Determine the [x, y] coordinate at the center of the cell enclosing the given text.  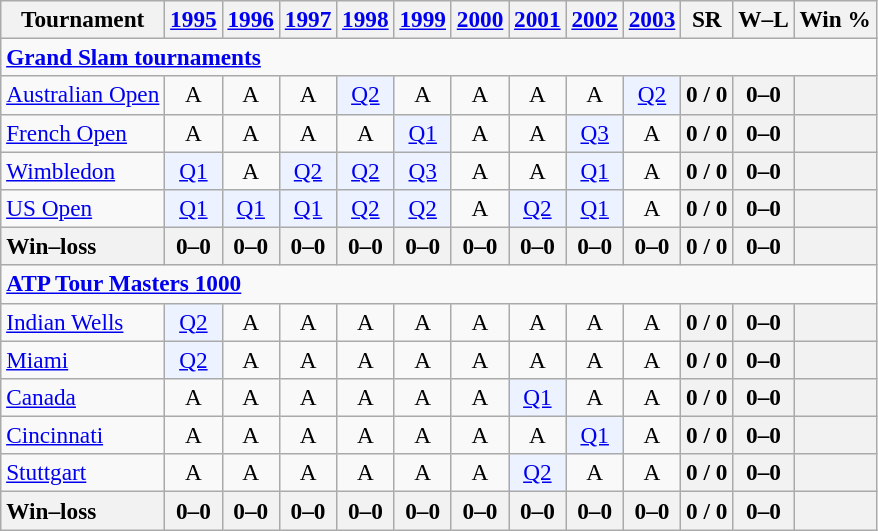
1996 [250, 19]
1997 [308, 19]
1995 [194, 19]
Miami [83, 359]
2003 [652, 19]
French Open [83, 133]
Stuttgart [83, 473]
Grand Slam tournaments [438, 57]
Canada [83, 397]
Wimbledon [83, 170]
2000 [480, 19]
Indian Wells [83, 322]
2001 [538, 19]
Australian Open [83, 95]
US Open [83, 208]
Win % [835, 19]
2002 [594, 19]
1998 [366, 19]
W–L [764, 19]
SR [707, 19]
1999 [422, 19]
Tournament [83, 19]
ATP Tour Masters 1000 [438, 284]
Cincinnati [83, 435]
